Provide the (X, Y) coordinate of the cell's center where the given text is located.  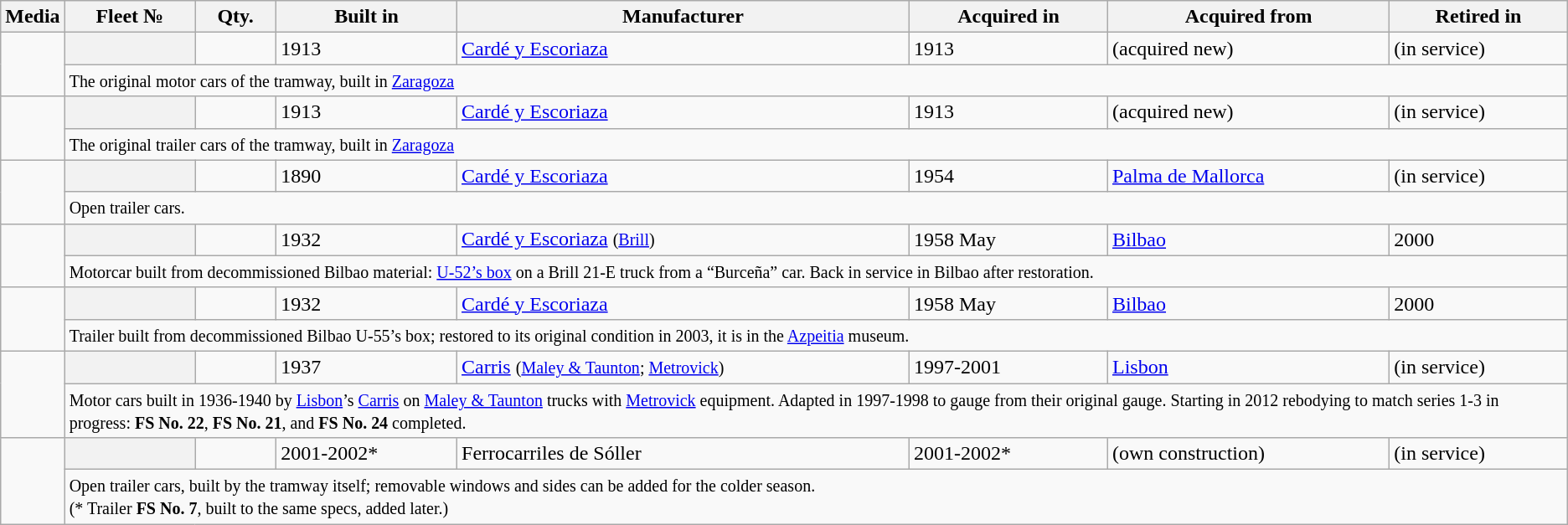
Palma de Mallorca (1248, 176)
1997-2001 (1008, 367)
Acquired from (1248, 17)
(own construction) (1248, 454)
Cardé y Escoriaza (Brill) (683, 239)
Qty. (236, 17)
Open trailer cars. (816, 208)
1890 (367, 176)
Carris (Maley & Taunton; Metrovick) (683, 367)
Media (33, 17)
Manufacturer (683, 17)
Ferrocarriles de Sóller (683, 454)
Fleet № (129, 17)
The original motor cars of the tramway, built in Zaragoza (816, 80)
Trailer built from decommissioned Bilbao U-55’s box; restored to its original condition in 2003, it is in the Azpeitia museum. (816, 335)
1937 (367, 367)
1954 (1008, 176)
The original trailer cars of the tramway, built in Zaragoza (816, 144)
Lisbon (1248, 367)
Retired in (1478, 17)
Built in (367, 17)
Acquired in (1008, 17)
